Extract the (X, Y) coordinate from the center of the cell holding the provided text.  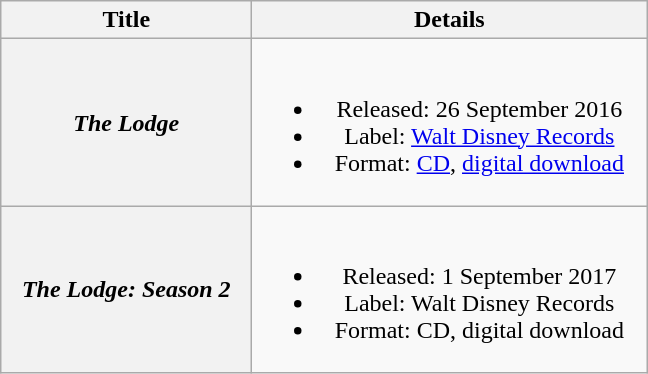
Released: 26 September 2016Label: Walt Disney RecordsFormat: CD, digital download (450, 122)
Released: 1 September 2017Label: Walt Disney RecordsFormat: CD, digital download (450, 290)
Title (126, 20)
The Lodge (126, 122)
The Lodge: Season 2 (126, 290)
Details (450, 20)
